Return the (X, Y) coordinate for the center point of the cell that contains the specified text.  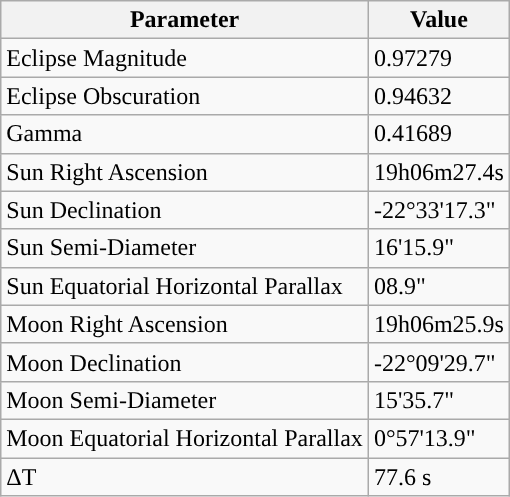
-22°09'29.7" (438, 362)
08.9" (438, 286)
19h06m25.9s (438, 324)
Moon Semi-Diameter (185, 400)
77.6 s (438, 477)
Eclipse Magnitude (185, 58)
Moon Right Ascension (185, 324)
-22°33'17.3" (438, 210)
19h06m27.4s (438, 172)
16'15.9" (438, 248)
0.97279 (438, 58)
Sun Declination (185, 210)
ΔT (185, 477)
Moon Declination (185, 362)
0.94632 (438, 96)
Eclipse Obscuration (185, 96)
0.41689 (438, 134)
0°57'13.9" (438, 438)
Moon Equatorial Horizontal Parallax (185, 438)
15'35.7" (438, 400)
Value (438, 20)
Gamma (185, 134)
Sun Equatorial Horizontal Parallax (185, 286)
Sun Right Ascension (185, 172)
Parameter (185, 20)
Sun Semi-Diameter (185, 248)
